Provide the [X, Y] coordinate of the cell's center where the given text is located.  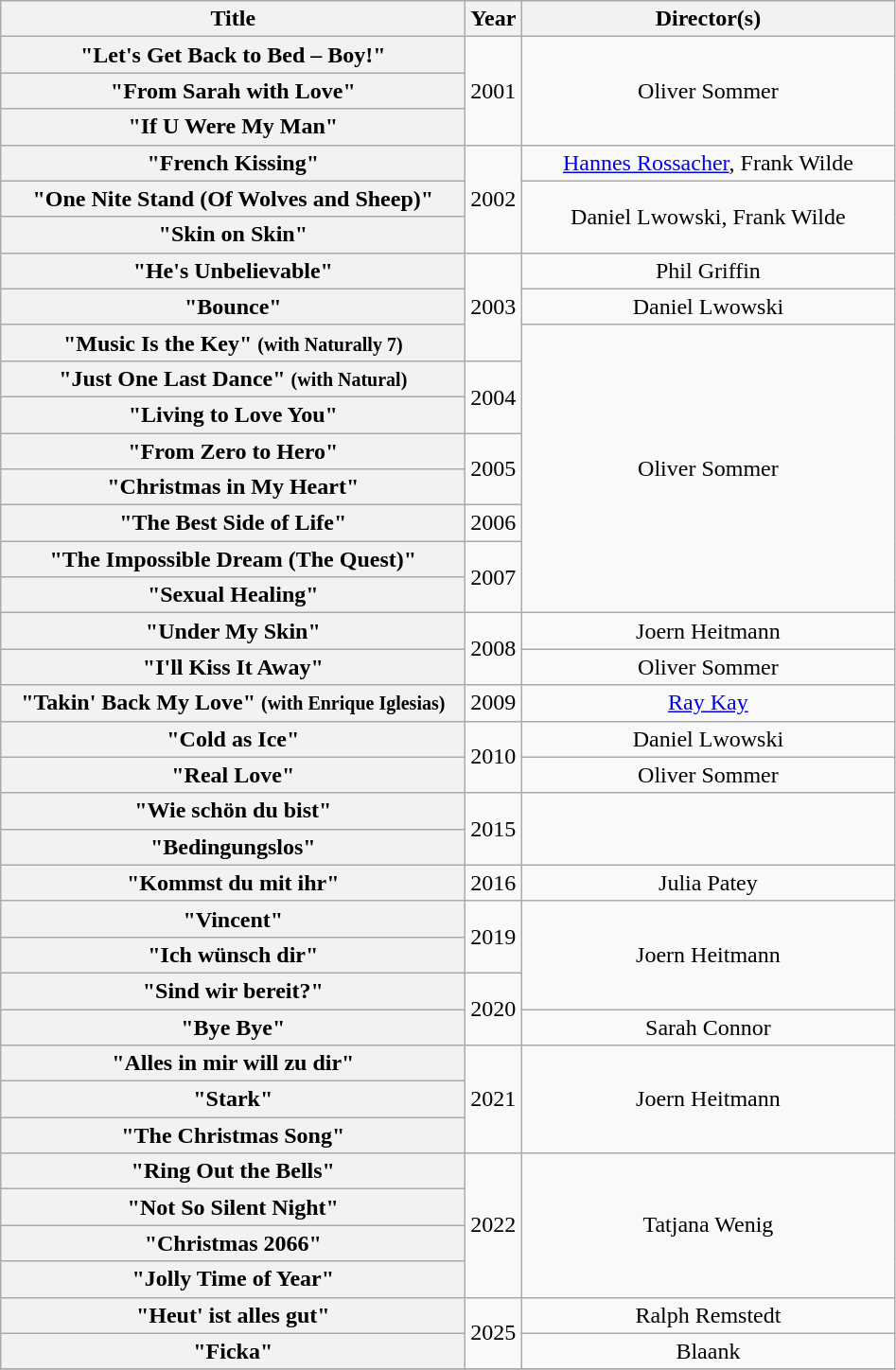
"Cold as Ice" [233, 739]
2021 [494, 1099]
"Ich wünsch dir" [233, 955]
2008 [494, 649]
"The Christmas Song" [233, 1135]
2002 [494, 199]
"I'll Kiss It Away" [233, 667]
"Alles in mir will zu dir" [233, 1063]
2010 [494, 757]
2005 [494, 469]
2015 [494, 829]
Tatjana Wenig [708, 1225]
"Takin' Back My Love" (with Enrique Iglesias) [233, 703]
"Not So Silent Night" [233, 1207]
2004 [494, 396]
Blaank [708, 1351]
Year [494, 19]
"Vincent" [233, 919]
"Music Is the Key" (with Naturally 7) [233, 342]
"The Impossible Dream (The Quest)" [233, 559]
2003 [494, 307]
"Let's Get Back to Bed – Boy!" [233, 55]
"Stark" [233, 1099]
Daniel Lwowski, Frank Wilde [708, 217]
"From Zero to Hero" [233, 451]
"Just One Last Dance" (with Natural) [233, 378]
"Bounce" [233, 307]
Ray Kay [708, 703]
"Bedingungslos" [233, 847]
"Skin on Skin" [233, 235]
2001 [494, 91]
2006 [494, 523]
Title [233, 19]
"French Kissing" [233, 163]
"Living to Love You" [233, 414]
Ralph Remstedt [708, 1315]
"Ring Out the Bells" [233, 1171]
Phil Griffin [708, 271]
2019 [494, 937]
2016 [494, 883]
Hannes Rossacher, Frank Wilde [708, 163]
2020 [494, 1009]
"One Nite Stand (Of Wolves and Sheep)" [233, 199]
"From Sarah with Love" [233, 91]
"The Best Side of Life" [233, 523]
"Sexual Healing" [233, 595]
"Ficka" [233, 1351]
Julia Patey [708, 883]
"If U Were My Man" [233, 127]
"Sind wir bereit?" [233, 991]
"Kommst du mit ihr" [233, 883]
"Wie schön du bist" [233, 811]
Sarah Connor [708, 1027]
2007 [494, 577]
"Bye Bye" [233, 1027]
"Heut' ist alles gut" [233, 1315]
"Jolly Time of Year" [233, 1279]
Director(s) [708, 19]
"He's Unbelievable" [233, 271]
"Real Love" [233, 775]
"Christmas in My Heart" [233, 487]
"Under My Skin" [233, 631]
2009 [494, 703]
"Christmas 2066" [233, 1243]
2022 [494, 1225]
2025 [494, 1333]
